Capture the cell that displays the provided text and extract its [x, y] central coordinate. 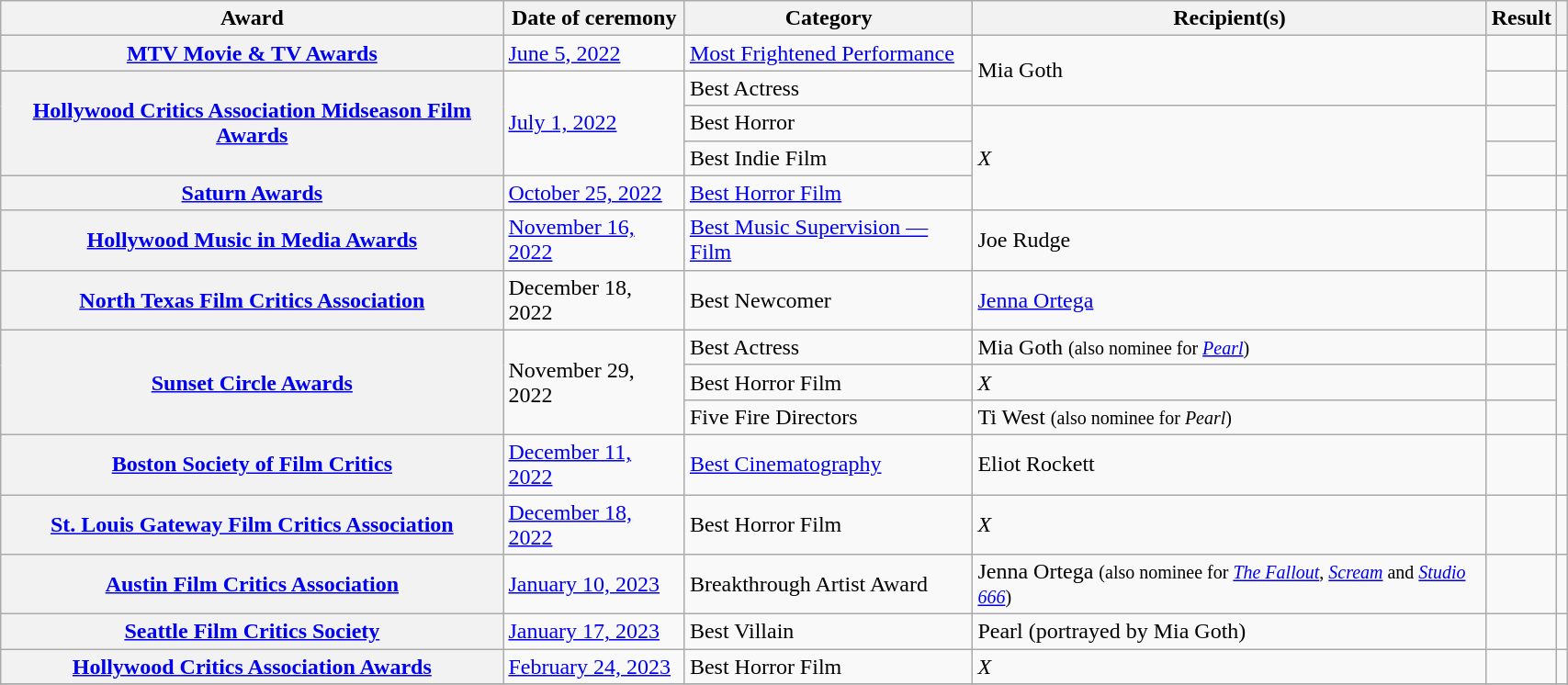
Pearl (portrayed by Mia Goth) [1229, 632]
Best Newcomer [829, 299]
Jenna Ortega (also nominee for The Fallout, Scream and Studio 666) [1229, 584]
North Texas Film Critics Association [252, 299]
Best Indie Film [829, 158]
January 17, 2023 [593, 632]
Best Cinematography [829, 465]
Eliot Rockett [1229, 465]
July 1, 2022 [593, 123]
Boston Society of Film Critics [252, 465]
Saturn Awards [252, 193]
Austin Film Critics Association [252, 584]
Seattle Film Critics Society [252, 632]
Five Fire Directors [829, 417]
Award [252, 18]
February 24, 2023 [593, 667]
St. Louis Gateway Film Critics Association [252, 523]
Jenna Ortega [1229, 299]
Best Horror [829, 123]
Most Frightened Performance [829, 53]
November 29, 2022 [593, 382]
November 16, 2022 [593, 241]
Recipient(s) [1229, 18]
Mia Goth [1229, 71]
Result [1521, 18]
January 10, 2023 [593, 584]
Category [829, 18]
Hollywood Music in Media Awards [252, 241]
Best Villain [829, 632]
Sunset Circle Awards [252, 382]
October 25, 2022 [593, 193]
Breakthrough Artist Award [829, 584]
Date of ceremony [593, 18]
Hollywood Critics Association Awards [252, 667]
Best Music Supervision — Film [829, 241]
Mia Goth (also nominee for Pearl) [1229, 347]
Ti West (also nominee for Pearl) [1229, 417]
December 11, 2022 [593, 465]
Hollywood Critics Association Midseason Film Awards [252, 123]
Joe Rudge [1229, 241]
MTV Movie & TV Awards [252, 53]
June 5, 2022 [593, 53]
